From the cell containing the given text, extract its center point as (X, Y) coordinate. 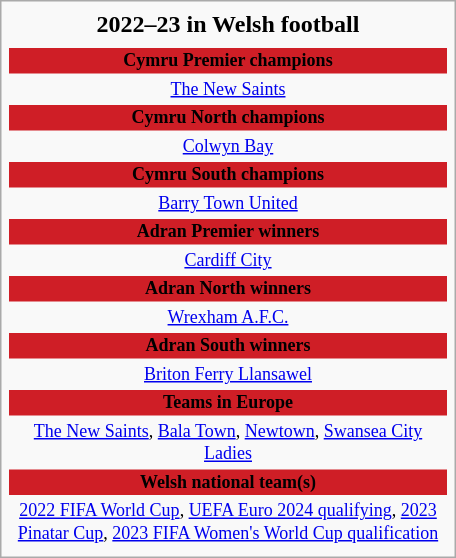
Cymru North champions (228, 118)
Barry Town United (228, 204)
The New Saints, Bala Town, Newtown, Swansea City Ladies (228, 443)
Adran South winners (228, 346)
Cardiff City (228, 261)
Cymru Premier champions (228, 61)
2022 FIFA World Cup, UEFA Euro 2024 qualifying, 2023 Pinatar Cup, 2023 FIFA Women's World Cup qualification (228, 522)
The New Saints (228, 90)
Adran Premier winners (228, 232)
2022–23 in Welsh football (228, 24)
Wrexham A.F.C. (228, 318)
Adran North winners (228, 289)
Welsh national team(s) (228, 483)
Teams in Europe (228, 403)
Colwyn Bay (228, 147)
Briton Ferry Llansawel (228, 375)
Cymru South champions (228, 175)
